Provide the [X, Y] coordinate of the cell's center where the given text is located.  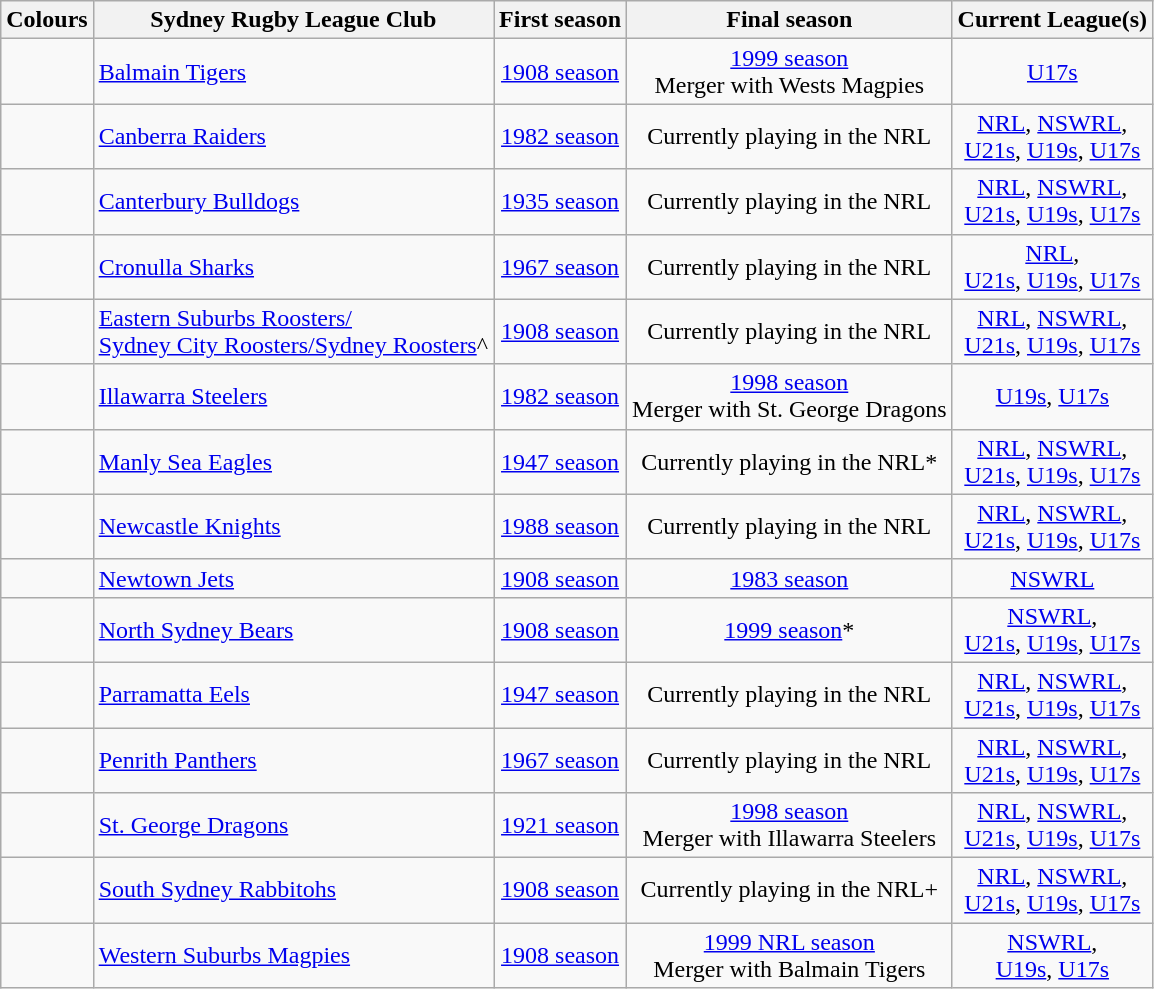
1921 season [560, 826]
NSWRL [1052, 578]
First season [560, 20]
1999 season* [790, 630]
Final season [790, 20]
Balmain Tigers [293, 72]
U17s [1052, 72]
South Sydney Rabbitohs [293, 890]
1999 NRL seasonMerger with Balmain Tigers [790, 956]
Currently playing in the NRL* [790, 462]
North Sydney Bears [293, 630]
Newcastle Knights [293, 526]
Penrith Panthers [293, 760]
St. George Dragons [293, 826]
Canberra Raiders [293, 136]
Colours [47, 20]
Currently playing in the NRL+ [790, 890]
Manly Sea Eagles [293, 462]
Canterbury Bulldogs [293, 202]
1998 seasonMerger with Illawarra Steelers [790, 826]
1998 seasonMerger with St. George Dragons [790, 396]
Newtown Jets [293, 578]
1935 season [560, 202]
Western Suburbs Magpies [293, 956]
1983 season [790, 578]
U19s, U17s [1052, 396]
Current League(s) [1052, 20]
Sydney Rugby League Club [293, 20]
Parramatta Eels [293, 694]
1999 seasonMerger with Wests Magpies [790, 72]
NSWRL,U21s, U19s, U17s [1052, 630]
1988 season [560, 526]
Illawarra Steelers [293, 396]
Eastern Suburbs Roosters/Sydney City Roosters/Sydney Roosters^ [293, 332]
NRL,U21s, U19s, U17s [1052, 266]
Cronulla Sharks [293, 266]
NSWRL,U19s, U17s [1052, 956]
